Find where the given text appears and provide that cell's center as (x, y) coordinate. 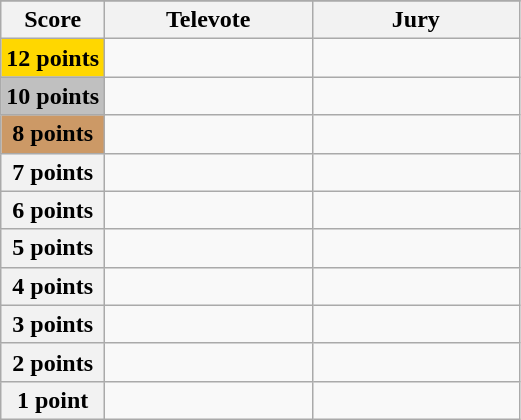
1 point (53, 400)
Jury (416, 20)
5 points (53, 248)
12 points (53, 58)
Televote (209, 20)
Score (53, 20)
10 points (53, 96)
4 points (53, 286)
6 points (53, 210)
8 points (53, 134)
3 points (53, 324)
7 points (53, 172)
2 points (53, 362)
